Return the [x, y] coordinate for the center point of the cell that contains the specified text.  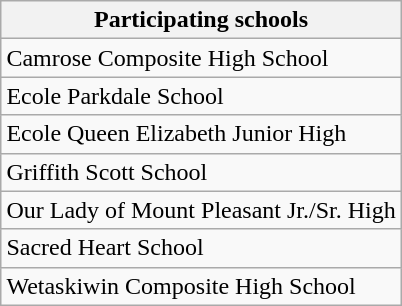
Wetaskiwin Composite High School [201, 286]
Camrose Composite High School [201, 58]
Ecole Queen Elizabeth Junior High [201, 134]
Ecole Parkdale School [201, 96]
Our Lady of Mount Pleasant Jr./Sr. High [201, 210]
Griffith Scott School [201, 172]
Participating schools [201, 20]
Sacred Heart School [201, 248]
